For the text-containing cell, return its midpoint in (X, Y) coordinate format. 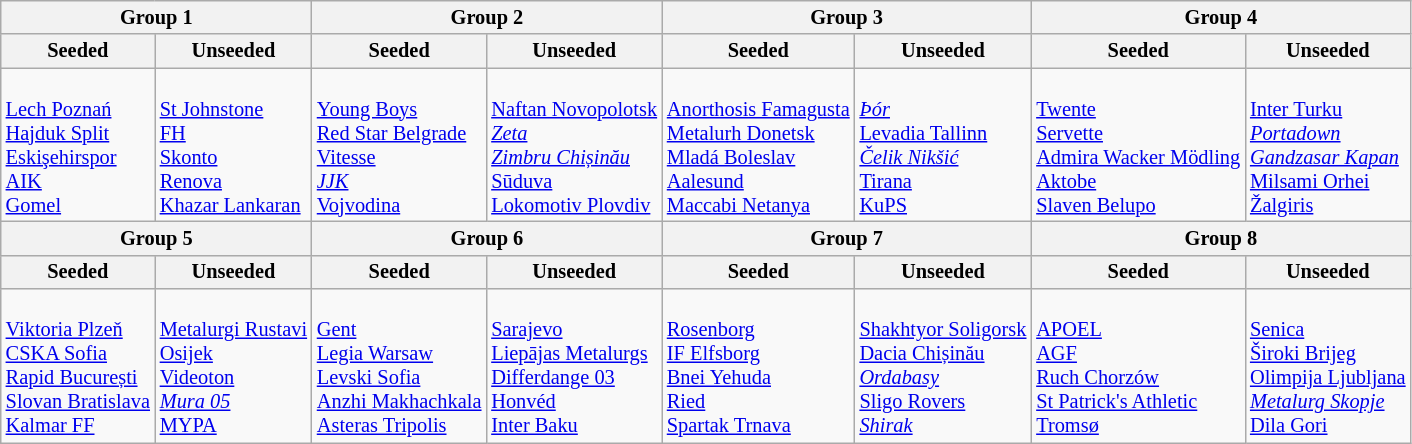
Twente Servette Admira Wacker Mödling Aktobe Slaven Belupo (1138, 145)
Naftan Novopolotsk Zeta Zimbru Chișinău Sūduva Lokomotiv Plovdiv (574, 145)
Viktoria Plzeň CSKA Sofia Rapid București Slovan Bratislava Kalmar FF (78, 366)
Group 1 (156, 17)
Lech Poznań Hajduk Split Eskişehirspor AIK Gomel (78, 145)
Gent Legia Warsaw Levski Sofia Anzhi Makhachkala Asteras Tripolis (399, 366)
Þór Levadia Tallinn Čelik Nikšić Tirana KuPS (944, 145)
Group 4 (1220, 17)
Anorthosis Famagusta Metalurh Donetsk Mladá Boleslav Aalesund Maccabi Netanya (758, 145)
APOEL AGF Ruch Chorzów St Patrick's Athletic Tromsø (1138, 366)
Inter Turku Portadown Gandzasar Kapan Milsami Orhei Žalgiris (1328, 145)
Metalurgi Rustavi Osijek Videoton Mura 05 MYPA (234, 366)
Rosenborg IF Elfsborg Bnei Yehuda Ried Spartak Trnava (758, 366)
Group 6 (487, 238)
Group 8 (1220, 238)
Young Boys Red Star Belgrade Vitesse JJK Vojvodina (399, 145)
Group 2 (487, 17)
Group 7 (846, 238)
Shakhtyor Soligorsk Dacia Chișinău Ordabasy Sligo Rovers Shirak (944, 366)
Sarajevo Liepājas Metalurgs Differdange 03 Honvéd Inter Baku (574, 366)
Group 3 (846, 17)
Group 5 (156, 238)
Senica Široki Brijeg Olimpija Ljubljana Metalurg Skopje Dila Gori (1328, 366)
St Johnstone FH Skonto Renova Khazar Lankaran (234, 145)
